Output the (X, Y) coordinate of the center of the cell containing the given text.  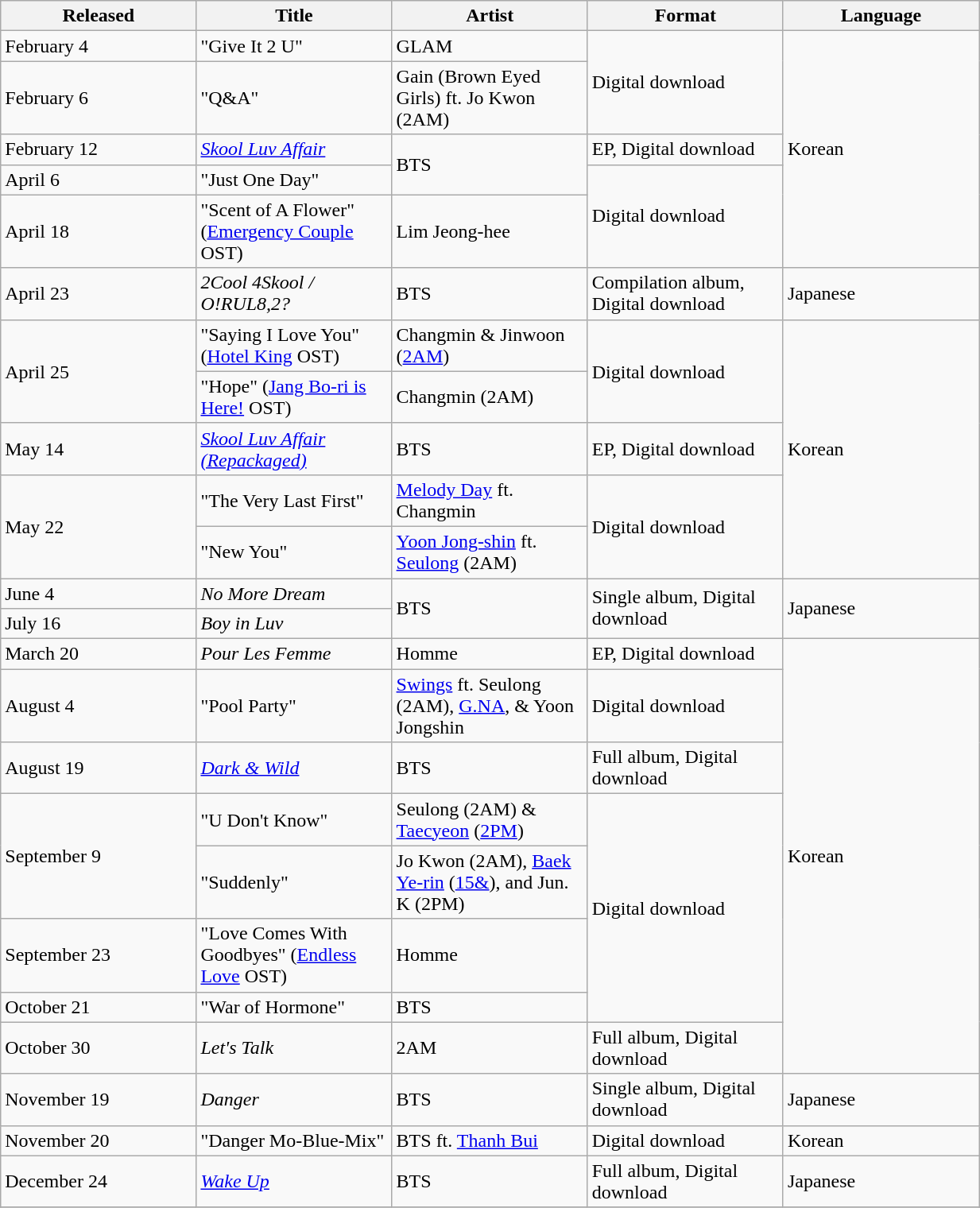
"Danger Mo-Blue-Mix" (294, 1140)
Wake Up (294, 1181)
November 19 (99, 1100)
"New You" (294, 552)
Jo Kwon (2AM), Baek Ye-rin (15&), and Jun. K (2PM) (490, 882)
No More Dream (294, 594)
Skool Luv Affair (294, 149)
April 25 (99, 371)
"Just One Day" (294, 180)
Seulong (2AM) & Taecyeon (2PM) (490, 820)
Changmin (2AM) (490, 397)
Changmin & Jinwoon (2AM) (490, 345)
Gain (Brown Eyed Girls) ft. Jo Kwon (2AM) (490, 98)
"Hope" (Jang Bo-ri is Here! OST) (294, 397)
July 16 (99, 624)
March 20 (99, 654)
BTS ft. Thanh Bui (490, 1140)
Dark & Wild (294, 768)
Swings ft. Seulong (2AM), G.NA, & Yoon Jongshin (490, 706)
"Scent of A Flower" (Emergency Couple OST) (294, 231)
September 23 (99, 955)
Released (99, 16)
"U Don't Know" (294, 820)
October 30 (99, 1047)
"War of Hormone" (294, 1007)
May 22 (99, 526)
Boy in Luv (294, 624)
Compilation album, Digital download (685, 294)
"Suddenly" (294, 882)
"Love Comes With Goodbyes" (Endless Love OST) (294, 955)
Language (881, 16)
"Give It 2 U" (294, 46)
2Cool 4Skool / O!RUL8,2? (294, 294)
August 19 (99, 768)
GLAM (490, 46)
Melody Day ft. Changmin (490, 501)
April 23 (99, 294)
Title (294, 16)
Pour Les Femme (294, 654)
October 21 (99, 1007)
Yoon Jong-shin ft. Seulong (2AM) (490, 552)
Lim Jeong-hee (490, 231)
Danger (294, 1100)
"Saying I Love You" (Hotel King OST) (294, 345)
2AM (490, 1047)
Artist (490, 16)
April 18 (99, 231)
"The Very Last First" (294, 501)
Format (685, 16)
February 6 (99, 98)
Let's Talk (294, 1047)
December 24 (99, 1181)
June 4 (99, 594)
May 14 (99, 448)
November 20 (99, 1140)
Skool Luv Affair (Repackaged) (294, 448)
February 12 (99, 149)
September 9 (99, 857)
"Q&A" (294, 98)
February 4 (99, 46)
"Pool Party" (294, 706)
August 4 (99, 706)
April 6 (99, 180)
